Return the (x, y) coordinate for the center point of the cell that contains the specified text.  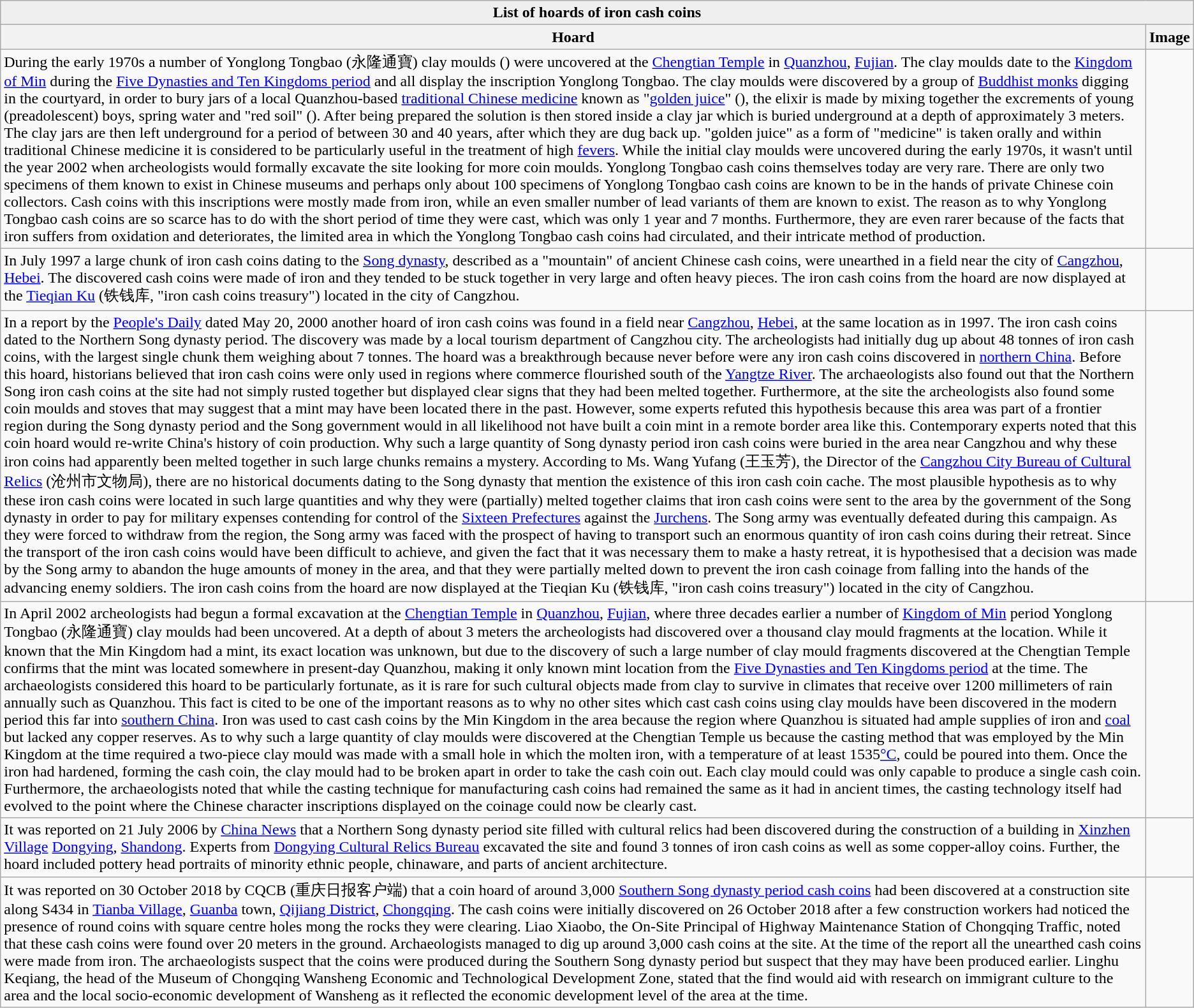
List of hoards of iron cash coins (597, 13)
Image (1170, 37)
Hoard (573, 37)
